Capture the cell that displays the provided text and extract its (X, Y) central coordinate. 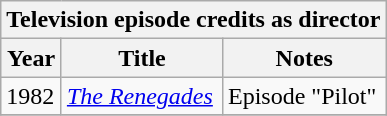
Television episode credits as director (194, 20)
Episode "Pilot" (304, 96)
The Renegades (142, 96)
Year (32, 58)
1982 (32, 96)
Title (142, 58)
Notes (304, 58)
